Provide the [X, Y] coordinate of the cell's center where the given text is located.  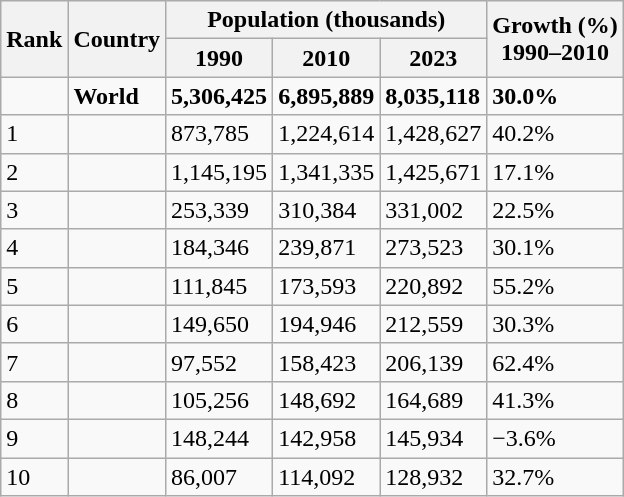
111,845 [220, 286]
9 [34, 438]
5,306,425 [220, 96]
1,428,627 [434, 134]
Country [117, 39]
7 [34, 362]
97,552 [220, 362]
1,224,614 [326, 134]
873,785 [220, 134]
148,692 [326, 400]
184,346 [220, 248]
17.1% [556, 172]
4 [34, 248]
239,871 [326, 248]
41.3% [556, 400]
310,384 [326, 210]
148,244 [220, 438]
212,559 [434, 324]
164,689 [434, 400]
331,002 [434, 210]
5 [34, 286]
173,593 [326, 286]
32.7% [556, 477]
Population (thousands) [326, 20]
8,035,118 [434, 96]
206,139 [434, 362]
1990 [220, 58]
10 [34, 477]
86,007 [220, 477]
253,339 [220, 210]
220,892 [434, 286]
6 [34, 324]
1,425,671 [434, 172]
128,932 [434, 477]
1,145,195 [220, 172]
30.3% [556, 324]
40.2% [556, 134]
105,256 [220, 400]
142,958 [326, 438]
149,650 [220, 324]
273,523 [434, 248]
Rank [34, 39]
3 [34, 210]
−3.6% [556, 438]
1,341,335 [326, 172]
2010 [326, 58]
145,934 [434, 438]
2023 [434, 58]
30.1% [556, 248]
Growth (%)1990–2010 [556, 39]
World [117, 96]
2 [34, 172]
114,092 [326, 477]
194,946 [326, 324]
6,895,889 [326, 96]
8 [34, 400]
1 [34, 134]
55.2% [556, 286]
158,423 [326, 362]
62.4% [556, 362]
22.5% [556, 210]
30.0% [556, 96]
